Find where the given text appears and provide that cell's center as (X, Y) coordinate. 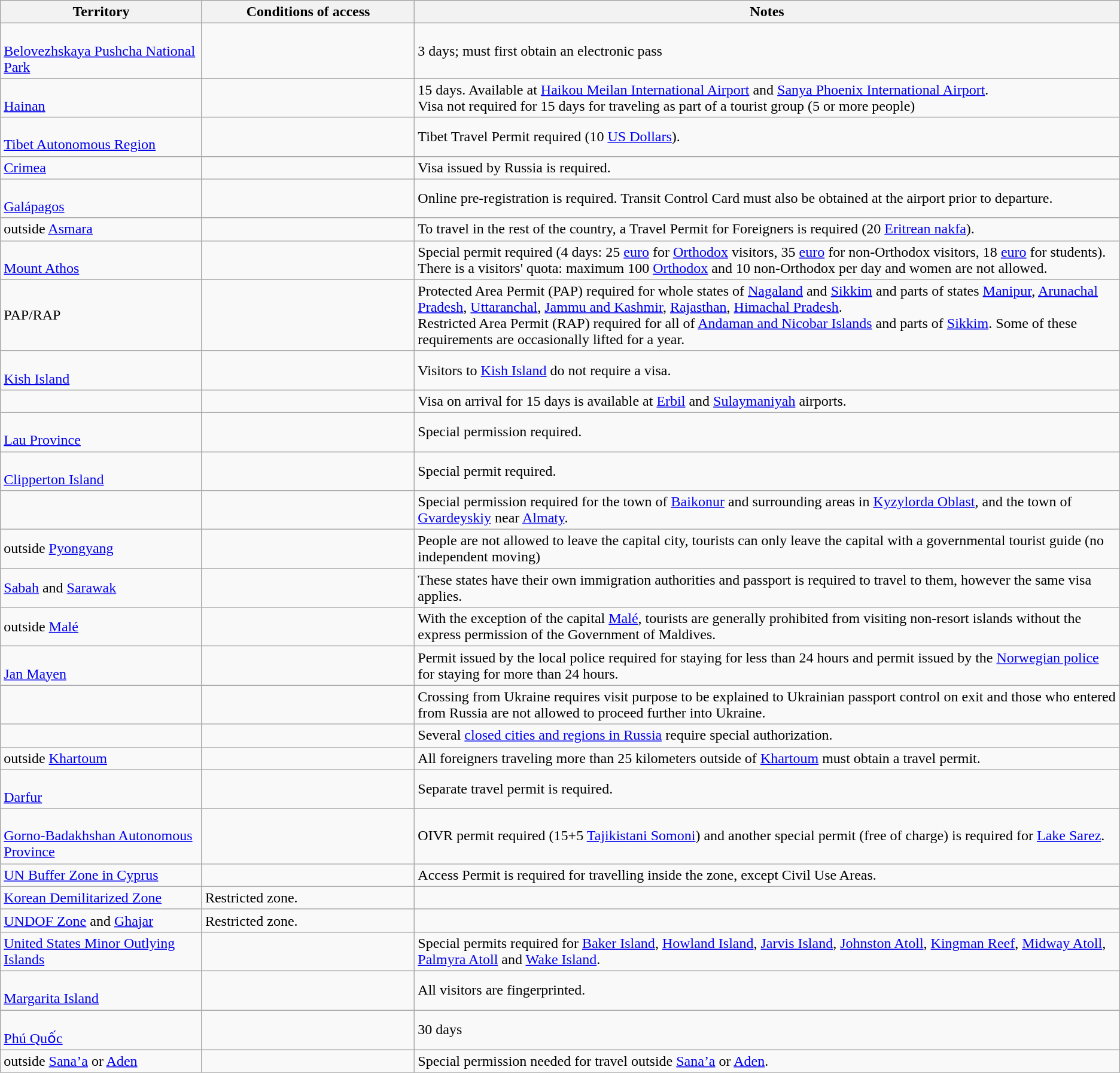
People are not allowed to leave the capital city, tourists can only leave the capital with a governmental tourist guide (no independent moving) (767, 549)
outside Malé (102, 627)
These states have their own immigration authorities and passport is required to travel to them, however the same visa applies. (767, 588)
Visa on arrival for 15 days is available at Erbil and Sulaymaniyah airports. (767, 401)
outside Asmara (102, 229)
Sabah and Sarawak (102, 588)
Several closed cities and regions in Russia require special authorization. (767, 735)
Special permits required for Baker Island, Howland Island, Jarvis Island, Johnston Atoll, Kingman Reef, Midway Atoll, Palmyra Atoll and Wake Island. (767, 952)
3 days; must first obtain an electronic pass (767, 51)
All visitors are fingerprinted. (767, 990)
Special permission needed for travel outside Sana’a or Aden. (767, 1061)
Crimea (102, 168)
Mount Athos (102, 260)
Access Permit is required for travelling inside the zone, except Civil Use Areas. (767, 875)
UN Buffer Zone in Cyprus (102, 875)
OIVR permit required (15+5 Tajikistani Somoni) and another special permit (free of charge) is required for Lake Sarez. (767, 836)
Online pre-registration is required. Transit Control Card must also be obtained at the airport prior to departure. (767, 199)
Visitors to Kish Island do not require a visa. (767, 370)
outside Sana’a or Aden (102, 1061)
All foreigners traveling more than 25 kilometers outside of Khartoum must obtain a travel permit. (767, 758)
Tibet Autonomous Region (102, 136)
Phú Quốc (102, 1031)
Territory (102, 12)
Special permit required. (767, 470)
Gorno-Badakhshan Autonomous Province (102, 836)
Clipperton Island (102, 470)
Separate travel permit is required. (767, 789)
PAP/RAP (102, 315)
outside Khartoum (102, 758)
Notes (767, 12)
Visa issued by Russia is required. (767, 168)
Jan Mayen (102, 665)
30 days (767, 1031)
Darfur (102, 789)
UNDOF Zone and Ghajar (102, 920)
outside Pyongyang (102, 549)
Kish Island (102, 370)
Korean Demilitarized Zone (102, 898)
Margarita Island (102, 990)
Belovezhskaya Pushcha National Park (102, 51)
Galápagos (102, 199)
Special permission required for the town of Baikonur and surrounding areas in Kyzylorda Oblast, and the town of Gvardeyskiy near Almaty. (767, 510)
United States Minor Outlying Islands (102, 952)
To travel in the rest of the country, a Travel Permit for Foreigners is required (20 Eritrean nakfa). (767, 229)
Tibet Travel Permit required (10 US Dollars). (767, 136)
Conditions of access (308, 12)
Special permission required. (767, 432)
Hainan (102, 98)
Lau Province (102, 432)
